Output the (x, y) coordinate of the center of the cell containing the given text.  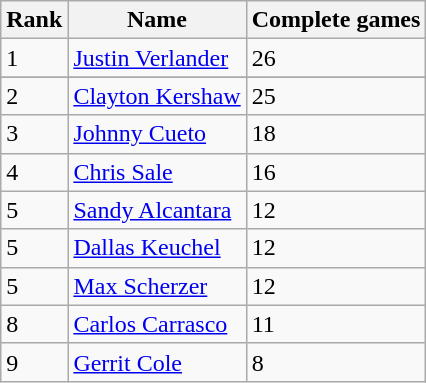
Sandy Alcantara (157, 210)
4 (34, 172)
26 (336, 58)
Gerrit Cole (157, 362)
Rank (34, 20)
Justin Verlander (157, 58)
Johnny Cueto (157, 134)
Max Scherzer (157, 286)
16 (336, 172)
1 (34, 58)
2 (34, 96)
Dallas Keuchel (157, 248)
Name (157, 20)
Clayton Kershaw (157, 96)
18 (336, 134)
3 (34, 134)
Chris Sale (157, 172)
Carlos Carrasco (157, 324)
11 (336, 324)
9 (34, 362)
Complete games (336, 20)
25 (336, 96)
